Output the (x, y) coordinate of the center of the cell containing the given text.  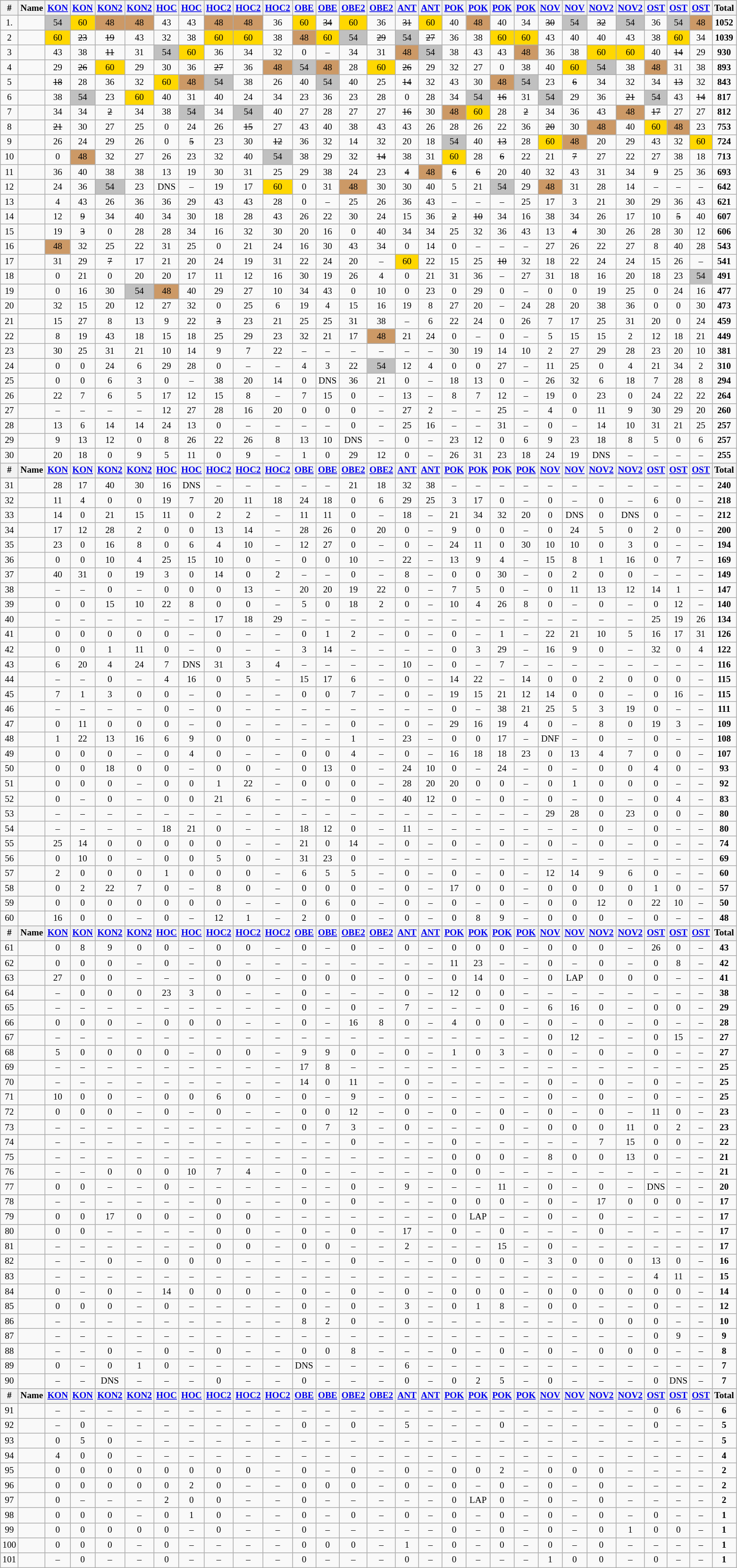
97 (9, 1501)
88 (9, 1351)
812 (724, 112)
843 (724, 83)
606 (724, 232)
33 (9, 515)
55 (9, 843)
87 (9, 1336)
260 (724, 411)
101 (9, 1560)
44 (9, 679)
62 (9, 963)
72 (9, 1112)
61 (9, 948)
449 (724, 336)
116 (724, 665)
100 (9, 1545)
77 (9, 1187)
91 (9, 1411)
94 (9, 1456)
621 (724, 202)
109 (724, 724)
99 (9, 1530)
642 (724, 187)
59 (9, 903)
70 (9, 1083)
543 (724, 247)
134 (724, 620)
693 (724, 172)
95 (9, 1470)
473 (724, 306)
66 (9, 1023)
169 (724, 560)
1052 (724, 23)
51 (9, 784)
58 (9, 888)
56 (9, 859)
930 (724, 52)
71 (9, 1097)
67 (9, 1038)
107 (724, 754)
76 (9, 1172)
140 (724, 605)
52 (9, 799)
294 (724, 381)
111 (724, 709)
63 (9, 978)
DNF (550, 739)
49 (9, 754)
200 (724, 530)
491 (724, 276)
817 (724, 97)
90 (9, 1381)
381 (724, 351)
541 (724, 261)
713 (724, 157)
310 (724, 366)
255 (724, 456)
78 (9, 1202)
73 (9, 1127)
82 (9, 1261)
81 (9, 1247)
84 (9, 1292)
607 (724, 217)
126 (724, 634)
753 (724, 127)
53 (9, 814)
65 (9, 1008)
264 (724, 396)
47 (9, 724)
477 (724, 292)
1. (9, 23)
724 (724, 142)
75 (9, 1157)
147 (724, 590)
218 (724, 500)
86 (9, 1321)
37 (9, 575)
1039 (724, 38)
96 (9, 1485)
68 (9, 1052)
45 (9, 694)
39 (9, 605)
240 (724, 485)
64 (9, 993)
35 (9, 545)
108 (724, 739)
46 (9, 709)
85 (9, 1306)
893 (724, 67)
194 (724, 545)
212 (724, 515)
149 (724, 575)
98 (9, 1515)
79 (9, 1217)
89 (9, 1366)
122 (724, 650)
459 (724, 321)
